Locate the cell with the specified text and output its [x, y] center coordinate. 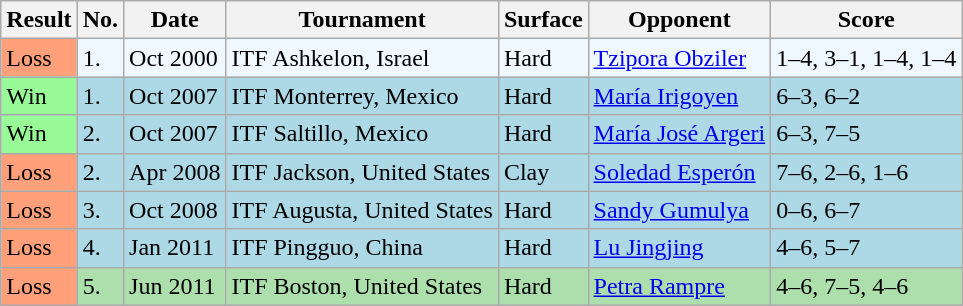
ITF Ashkelon, Israel [362, 58]
Clay [543, 172]
7–6, 2–6, 1–6 [866, 172]
Petra Rampre [680, 286]
1–4, 3–1, 1–4, 1–4 [866, 58]
Apr 2008 [175, 172]
6–3, 6–2 [866, 96]
ITF Augusta, United States [362, 210]
Date [175, 20]
Opponent [680, 20]
No. [100, 20]
4–6, 5–7 [866, 248]
María José Argeri [680, 134]
ITF Monterrey, Mexico [362, 96]
4–6, 7–5, 4–6 [866, 286]
6–3, 7–5 [866, 134]
Surface [543, 20]
5. [100, 286]
Soledad Esperón [680, 172]
ITF Jackson, United States [362, 172]
Lu Jingjing [680, 248]
Jun 2011 [175, 286]
Score [866, 20]
ITF Saltillo, Mexico [362, 134]
4. [100, 248]
Tournament [362, 20]
ITF Boston, United States [362, 286]
Oct 2008 [175, 210]
Tzipora Obziler [680, 58]
3. [100, 210]
0–6, 6–7 [866, 210]
ITF Pingguo, China [362, 248]
Sandy Gumulya [680, 210]
Jan 2011 [175, 248]
María Irigoyen [680, 96]
Oct 2000 [175, 58]
Result [39, 20]
